Search for the cell housing the specified text and yield its [x, y] center coordinate. 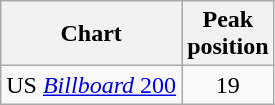
US Billboard 200 [92, 85]
Chart [92, 34]
19 [228, 85]
Peakposition [228, 34]
